Identify which cell holds the provided text, then report its [X, Y] central coordinate. 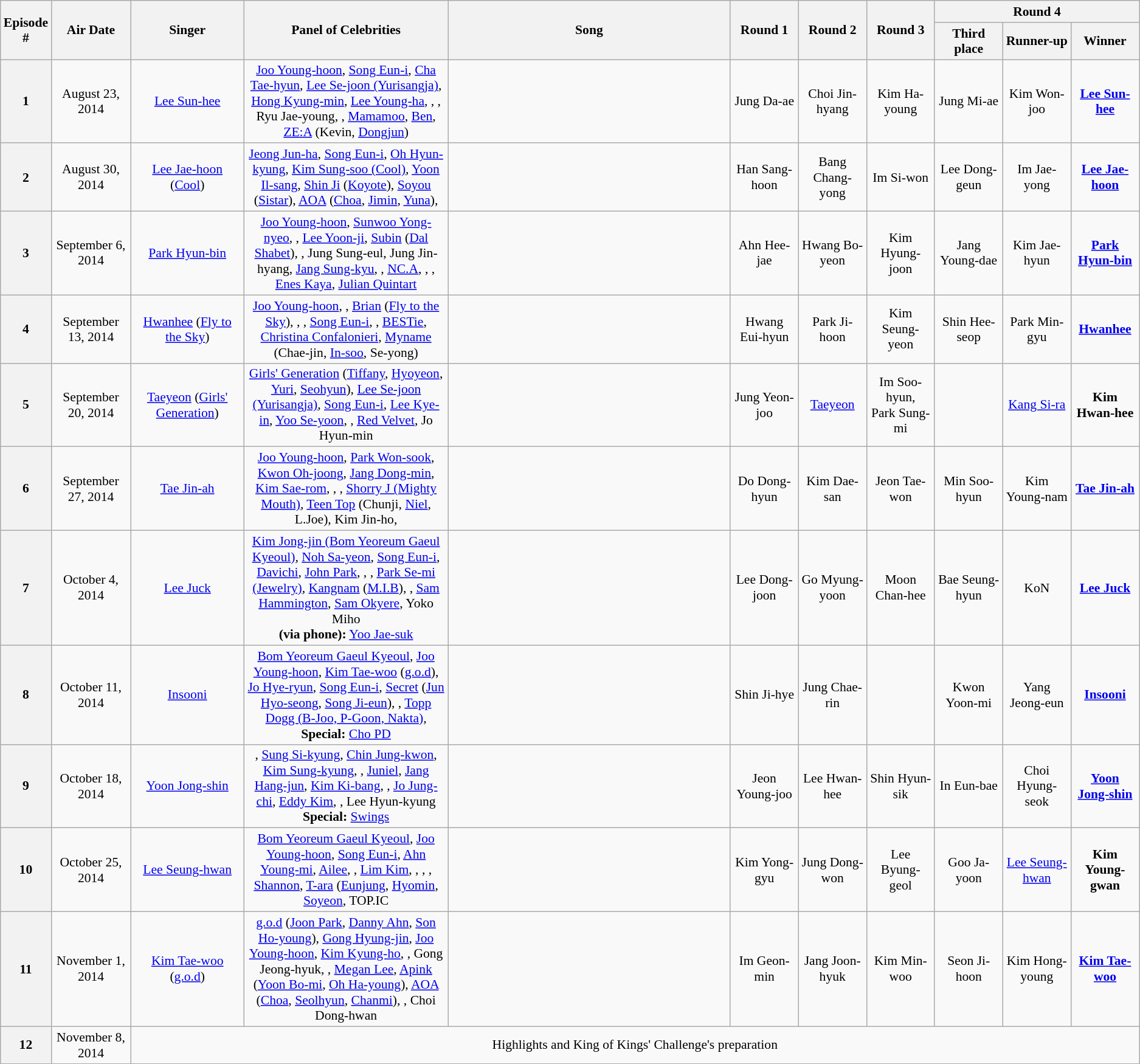
9 [26, 786]
2 [26, 178]
Choi Jin-hyang [832, 102]
September 6, 2014 [91, 254]
Park Ji-hoon [832, 329]
11 [26, 969]
, Sung Si-kyung, Chin Jung-kwon, Kim Sung-kyung, , Juniel, Jang Hang-jun, Kim Ki-bang, , Jo Jung-chi, Eddy Kim, , Lee Hyun-kyungSpecial: Swings [345, 786]
Joo Young-hoon, Park Won-sook, Kwon Oh-joong, Jang Dong-min, Kim Sae-rom, , , Shorry J (Mighty Mouth), Teen Top (Chunji, Niel, L.Joe), Kim Jin-ho, [345, 489]
4 [26, 329]
Kim Tae-woo (g.o.d) [187, 969]
Bom Yeoreum Gaeul Kyeoul, Joo Young-hoon, Song Eun-i, Ahn Young-mi, Ailee, , Lim Kim, , , , Shannon, T-ara (Eunjung, Hyomin, Soyeon, TOP.IC [345, 870]
Lee Jae-hoon (Cool) [187, 178]
Lee Dong-joon [764, 589]
Taeyeon (Girls' Generation) [187, 405]
KoN [1037, 589]
12 [26, 1045]
Round 3 [900, 30]
Song [589, 30]
Do Dong-hyun [764, 489]
Kim Seung-yeon [900, 329]
Lee Byung-geol [900, 870]
Winner [1105, 41]
Singer [187, 30]
Kim Young-nam [1037, 489]
October 18, 2014 [91, 786]
Runner-up [1037, 41]
Kim Yong-gyu [764, 870]
10 [26, 870]
Choi Hyung-seok [1037, 786]
October 11, 2014 [91, 694]
Kim Dae-san [832, 489]
Taeyeon [832, 405]
Round 2 [832, 30]
In Eun-bae [969, 786]
Kang Si-ra [1037, 405]
Min Soo-hyun [969, 489]
Han Sang-hoon [764, 178]
Joo Young-hoon, , Brian (Fly to the Sky), , , Song Eun-i, , BESTie, Christina Confalonieri, Myname (Chae-jin, In-soo, Se-yong) [345, 329]
7 [26, 589]
Goo Ja-yoon [969, 870]
Jung Chae-rin [832, 694]
Kim Min-woo [900, 969]
Highlights and King of Kings' Challenge's preparation [635, 1045]
Im Soo-hyun,Park Sung-mi [900, 405]
September 27, 2014 [91, 489]
1 [26, 102]
August 30, 2014 [91, 178]
Im Si-won [900, 178]
Ahn Hee-jae [764, 254]
November 8, 2014 [91, 1045]
Jeon Young-joo [764, 786]
Third place [969, 41]
Panel of Celebrities [345, 30]
October 4, 2014 [91, 589]
Round 4 [1037, 12]
Kim Young-gwan [1105, 870]
Shin Hee-seop [969, 329]
September 20, 2014 [91, 405]
Hwang Eui-hyun [764, 329]
Jang Joon-hyuk [832, 969]
5 [26, 405]
Hwanhee [1105, 329]
September 13, 2014 [91, 329]
August 23, 2014 [91, 102]
Jung Da-ae [764, 102]
Round 1 [764, 30]
Kim Tae-woo [1105, 969]
Shin Hyun-sik [900, 786]
Im Jae-yong [1037, 178]
Kim Hyung-joon [900, 254]
Air Date [91, 30]
Yang Jeong-eun [1037, 694]
Girls' Generation (Tiffany, Hyoyeon, Yuri, Seohyun), Lee Se-joon (Yurisangja), Song Eun-i, Lee Kye-in, Yoo Se-yoon, , Red Velvet, Jo Hyun-min [345, 405]
Hwanhee (Fly to the Sky) [187, 329]
Jung Yeon-joo [764, 405]
Jeon Tae-won [900, 489]
Bang Chang-yong [832, 178]
Im Geon-min [764, 969]
6 [26, 489]
Kim Hong-young [1037, 969]
Episode # [26, 30]
Lee Hwan-hee [832, 786]
Seon Ji-hoon [969, 969]
Kim Jae-hyun [1037, 254]
Moon Chan-hee [900, 589]
October 25, 2014 [91, 870]
Lee Jae-hoon [1105, 178]
Hwang Bo-yeon [832, 254]
Bae Seung-hyun [969, 589]
Jung Mi-ae [969, 102]
November 1, 2014 [91, 969]
Jeong Jun-ha, Song Eun-i, Oh Hyun-kyung, Kim Sung-soo (Cool), Yoon Il-sang, Shin Ji (Koyote), Soyou (Sistar), AOA (Choa, Jimin, Yuna), [345, 178]
3 [26, 254]
Kim Won-joo [1037, 102]
Kim Hwan-hee [1105, 405]
Jung Dong-won [832, 870]
Kwon Yoon-mi [969, 694]
Park Min-gyu [1037, 329]
Lee Dong-geun [969, 178]
Shin Ji-hye [764, 694]
Kim Ha-young [900, 102]
Jang Young-dae [969, 254]
8 [26, 694]
Go Myung-yoon [832, 589]
